Scan for the cell matching the given text and deliver its (X, Y) coordinate at center. 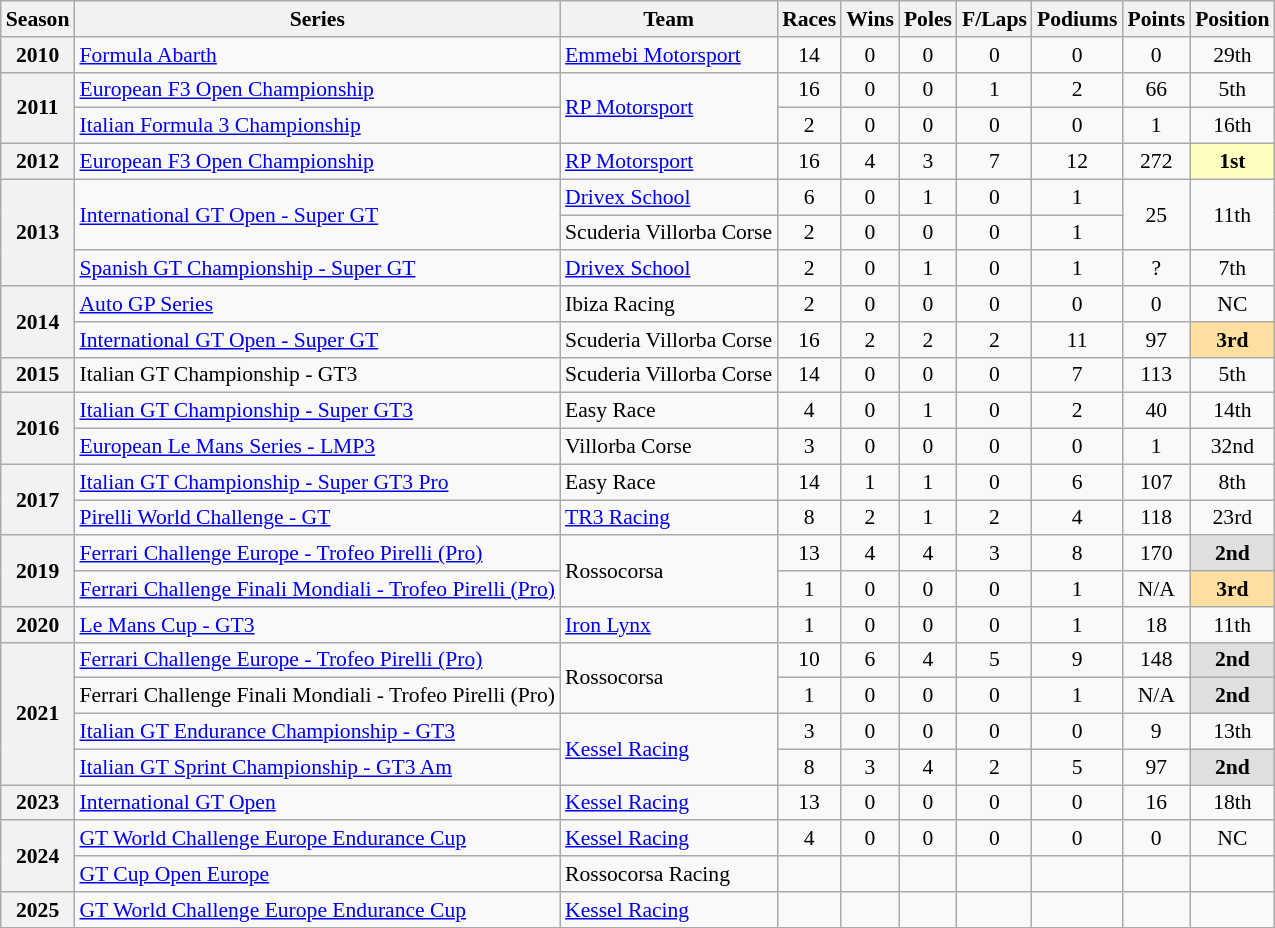
2017 (38, 500)
Poles (928, 19)
Team (668, 19)
18th (1232, 803)
107 (1156, 482)
2010 (38, 55)
113 (1156, 375)
18 (1156, 625)
11 (1078, 340)
Villorba Corse (668, 447)
Italian GT Championship - GT3 (317, 375)
Italian GT Championship - Super GT3 (317, 411)
2012 (38, 162)
Points (1156, 19)
2021 (38, 713)
2015 (38, 375)
8th (1232, 482)
Iron Lynx (668, 625)
2016 (38, 428)
2024 (38, 856)
Ibiza Racing (668, 304)
10 (809, 660)
170 (1156, 554)
Emmebi Motorsport (668, 55)
12 (1078, 162)
Italian GT Sprint Championship - GT3 Am (317, 767)
Season (38, 19)
International GT Open (317, 803)
2023 (38, 803)
1st (1232, 162)
272 (1156, 162)
Wins (870, 19)
16th (1232, 126)
Italian Formula 3 Championship (317, 126)
2013 (38, 232)
14th (1232, 411)
2019 (38, 572)
Position (1232, 19)
European Le Mans Series - LMP3 (317, 447)
66 (1156, 90)
148 (1156, 660)
? (1156, 269)
Le Mans Cup - GT3 (317, 625)
Italian GT Championship - Super GT3 Pro (317, 482)
25 (1156, 214)
TR3 Racing (668, 518)
7th (1232, 269)
Rossocorsa Racing (668, 874)
Formula Abarth (317, 55)
29th (1232, 55)
Pirelli World Challenge - GT (317, 518)
23rd (1232, 518)
13th (1232, 732)
Races (809, 19)
32nd (1232, 447)
2025 (38, 910)
GT Cup Open Europe (317, 874)
2020 (38, 625)
Auto GP Series (317, 304)
Italian GT Endurance Championship - GT3 (317, 732)
40 (1156, 411)
2011 (38, 108)
Spanish GT Championship - Super GT (317, 269)
118 (1156, 518)
F/Laps (994, 19)
2014 (38, 322)
Podiums (1078, 19)
Series (317, 19)
